Capture the cell that displays the provided text and extract its [x, y] central coordinate. 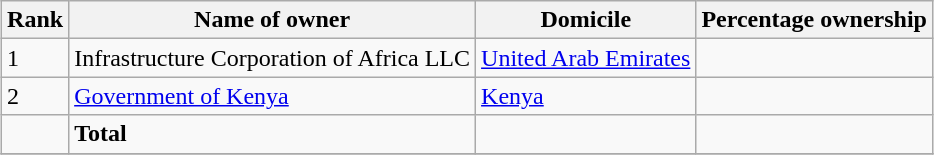
Infrastructure Corporation of Africa LLC [272, 58]
Government of Kenya [272, 96]
Percentage ownership [814, 20]
Total [272, 134]
Rank [36, 20]
2 [36, 96]
United Arab Emirates [586, 58]
1 [36, 58]
Kenya [586, 96]
Name of owner [272, 20]
Domicile [586, 20]
